From the cell containing the given text, extract its center point as [x, y] coordinate. 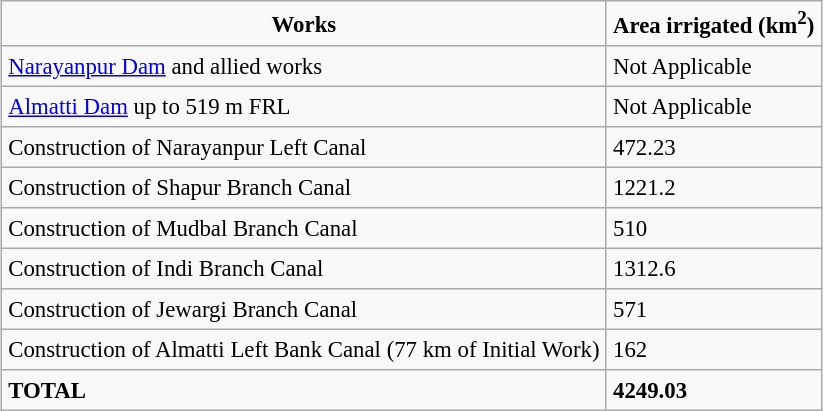
510 [714, 228]
Works [304, 24]
1312.6 [714, 268]
162 [714, 349]
1221.2 [714, 187]
Almatti Dam up to 519 m FRL [304, 106]
Construction of Almatti Left Bank Canal (77 km of Initial Work) [304, 349]
TOTAL [304, 390]
Narayanpur Dam and allied works [304, 66]
Construction of Mudbal Branch Canal [304, 228]
Construction of Narayanpur Left Canal [304, 147]
4249.03 [714, 390]
571 [714, 309]
Construction of Jewargi Branch Canal [304, 309]
472.23 [714, 147]
Area irrigated (km2) [714, 24]
Construction of Shapur Branch Canal [304, 187]
Construction of Indi Branch Canal [304, 268]
